Find where the given text appears and provide that cell's center as [X, Y] coordinate. 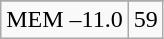
59 [146, 20]
MEM –11.0 [65, 20]
